Detect which cell encompasses the target text, then output its (x, y) center coordinate. 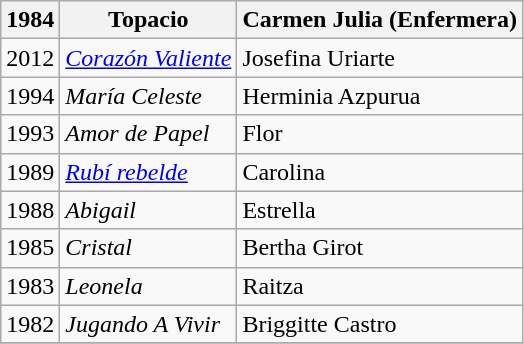
1984 (30, 20)
Topacio (148, 20)
Herminia Azpurua (380, 96)
Rubí rebelde (148, 172)
2012 (30, 58)
1989 (30, 172)
Josefina Uriarte (380, 58)
1982 (30, 324)
Corazón Valiente (148, 58)
1994 (30, 96)
Amor de Papel (148, 134)
María Celeste (148, 96)
1993 (30, 134)
Carolina (380, 172)
Raitza (380, 286)
1983 (30, 286)
Cristal (148, 248)
Leonela (148, 286)
Estrella (380, 210)
Abigail (148, 210)
1988 (30, 210)
1985 (30, 248)
Bertha Girot (380, 248)
Carmen Julia (Enfermera) (380, 20)
Briggitte Castro (380, 324)
Jugando A Vivir (148, 324)
Flor (380, 134)
